Locate the cell with the specified text and output its [x, y] center coordinate. 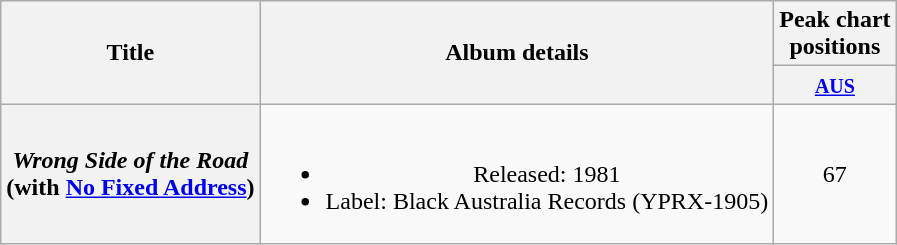
67 [835, 174]
Released: 1981Label: Black Australia Records (YPRX-1905) [517, 174]
Wrong Side of the Road (with No Fixed Address) [130, 174]
Album details [517, 52]
AUS [835, 85]
Peak chartpositions [835, 34]
Title [130, 52]
